Find where the given text appears and provide that cell's center as [x, y] coordinate. 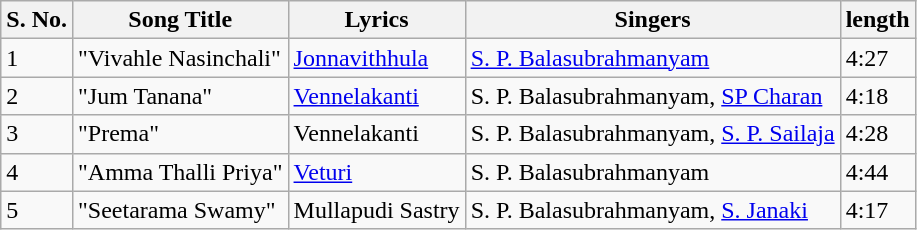
1 [37, 58]
2 [37, 96]
length [878, 20]
S. No. [37, 20]
"Jum Tanana" [180, 96]
"Seetarama Swamy" [180, 210]
S. P. Balasubrahmanyam, S. P. Sailaja [652, 134]
"Vivahle Nasinchali" [180, 58]
Singers [652, 20]
Song Title [180, 20]
Jonnavithhula [376, 58]
"Amma Thalli Priya" [180, 172]
4:44 [878, 172]
4:17 [878, 210]
Mullapudi Sastry [376, 210]
4:27 [878, 58]
S. P. Balasubrahmanyam, S. Janaki [652, 210]
"Prema" [180, 134]
5 [37, 210]
3 [37, 134]
S. P. Balasubrahmanyam, SP Charan [652, 96]
4:18 [878, 96]
4 [37, 172]
4:28 [878, 134]
Veturi [376, 172]
Lyrics [376, 20]
